Search for the cell housing the specified text and yield its (x, y) center coordinate. 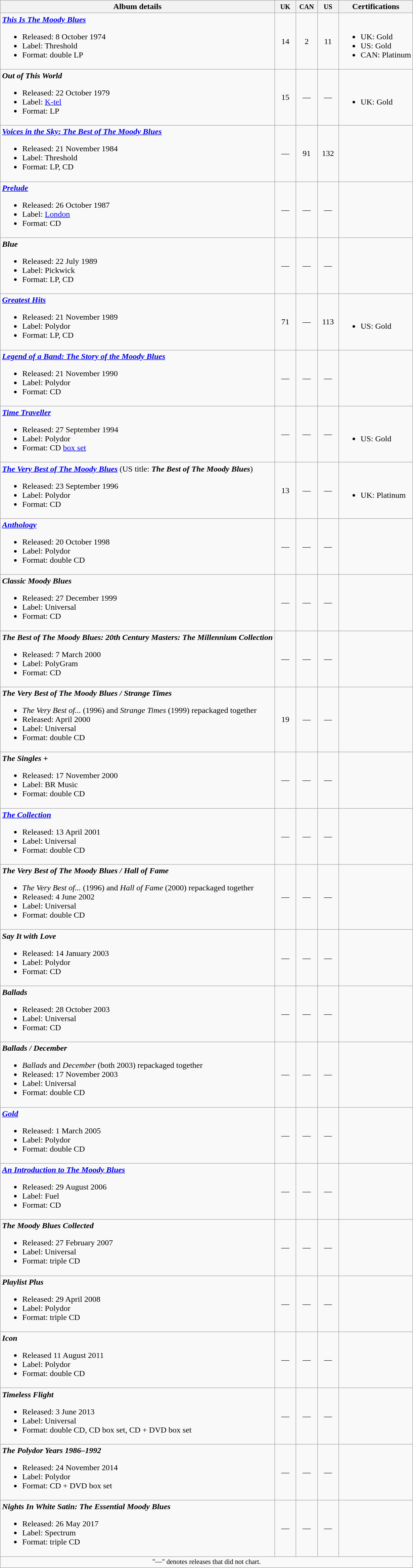
The Best of The Moody Blues: 20th Century Masters: The Millennium CollectionReleased: 7 March 2000Label: PolyGramFormat: CD (138, 659)
CAN (307, 7)
Classic Moody BluesReleased: 27 December 1999Label: UniversalFormat: CD (138, 602)
BalladsReleased: 28 October 2003Label: UniversalFormat: CD (138, 1014)
UK: Gold (376, 97)
GoldReleased: 1 March 2005Label: PolydorFormat: double CD (138, 1135)
71 (285, 322)
Out of This WorldReleased: 22 October 1979Label: K-telFormat: LP (138, 97)
BlueReleased: 22 July 1989Label: PickwickFormat: LP, CD (138, 266)
14 (285, 41)
13 (285, 490)
113 (328, 322)
19 (285, 720)
Certifications (376, 7)
The Polydor Years 1986–1992Released: 24 November 2014Label: PolydorFormat: CD + DVD box set (138, 1472)
91 (307, 153)
UK: Platinum (376, 490)
UK (285, 7)
AnthologyReleased: 20 October 1998Label: PolydorFormat: double CD (138, 547)
IconReleased 11 August 2011Label: PolydorFormat: double CD (138, 1360)
11 (328, 41)
US (328, 7)
132 (328, 153)
Legend of a Band: The Story of the Moody BluesReleased: 21 November 1990Label: PolydorFormat: CD (138, 378)
Voices in the Sky: The Best of The Moody BluesReleased: 21 November 1984Label: ThresholdFormat: LP, CD (138, 153)
15 (285, 97)
UK: GoldUS: GoldCAN: Platinum (376, 41)
Playlist PlusReleased: 29 April 2008Label: PolydorFormat: triple CD (138, 1303)
Greatest HitsReleased: 21 November 1989Label: PolydorFormat: LP, CD (138, 322)
The CollectionReleased: 13 April 2001Label: UniversalFormat: double CD (138, 836)
Say It with LoveReleased: 14 January 2003Label: PolydorFormat: CD (138, 958)
The Moody Blues CollectedReleased: 27 February 2007Label: UniversalFormat: triple CD (138, 1248)
2 (307, 41)
An Introduction to The Moody BluesReleased: 29 August 2006Label: FuelFormat: CD (138, 1191)
The Singles +Released: 17 November 2000Label: BR MusicFormat: double CD (138, 780)
"—" denotes releases that did not chart. (207, 1562)
Time TravellerReleased: 27 September 1994Label: PolydorFormat: CD box set (138, 434)
Album details (138, 7)
The Very Best of The Moody Blues (US title: The Best of The Moody Blues)Released: 23 September 1996Label: PolydorFormat: CD (138, 490)
Nights In White Satin: The Essential Moody BluesReleased: 26 May 2017Label: SpectrumFormat: triple CD (138, 1528)
Ballads / DecemberBallads and December (both 2003) repackaged togetherReleased: 17 November 2003Label: UniversalFormat: double CD (138, 1075)
Timeless FlightReleased: 3 June 2013Label: UniversalFormat: double CD, CD box set, CD + DVD box set (138, 1416)
This Is The Moody BluesReleased: 8 October 1974Label: ThresholdFormat: double LP (138, 41)
PreludeReleased: 26 October 1987Label: LondonFormat: CD (138, 210)
